Provide the (x, y) coordinate of the cell's center where the given text is located.  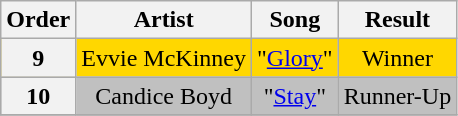
Evvie McKinney (164, 58)
"Glory" (294, 58)
Winner (398, 58)
Result (398, 20)
9 (38, 58)
Order (38, 20)
Song (294, 20)
10 (38, 96)
Runner-Up (398, 96)
Artist (164, 20)
"Stay" (294, 96)
Candice Boyd (164, 96)
